Output the (X, Y) coordinate of the center of the cell containing the given text.  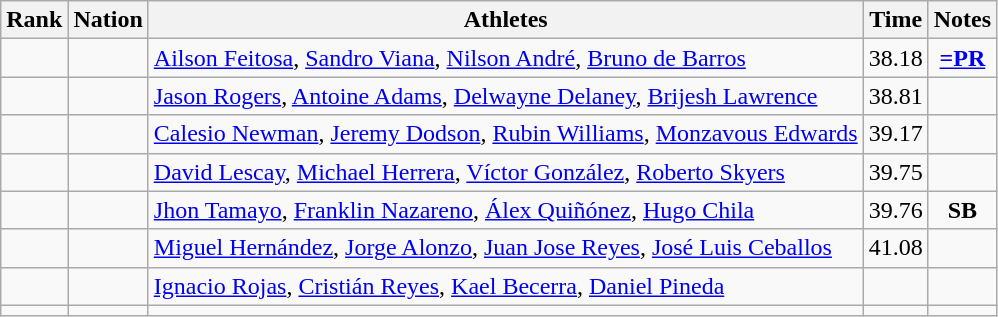
38.81 (896, 96)
Jhon Tamayo, Franklin Nazareno, Álex Quiñónez, Hugo Chila (506, 210)
Ignacio Rojas, Cristián Reyes, Kael Becerra, Daniel Pineda (506, 286)
Notes (962, 20)
Calesio Newman, Jeremy Dodson, Rubin Williams, Monzavous Edwards (506, 134)
Jason Rogers, Antoine Adams, Delwayne Delaney, Brijesh Lawrence (506, 96)
David Lescay, Michael Herrera, Víctor González, Roberto Skyers (506, 172)
38.18 (896, 58)
39.76 (896, 210)
=PR (962, 58)
Nation (108, 20)
Miguel Hernández, Jorge Alonzo, Juan Jose Reyes, José Luis Ceballos (506, 248)
Time (896, 20)
39.17 (896, 134)
Rank (34, 20)
41.08 (896, 248)
Ailson Feitosa, Sandro Viana, Nilson André, Bruno de Barros (506, 58)
Athletes (506, 20)
39.75 (896, 172)
SB (962, 210)
